Pinpoint the cell where the given text exists, returning its [X, Y] midpoint coordinate. 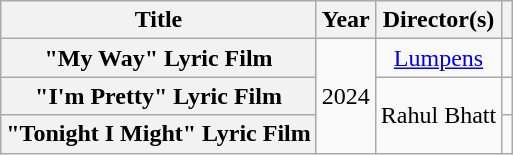
Lumpens [438, 58]
"I'm Pretty" Lyric Film [159, 96]
Rahul Bhatt [438, 115]
Year [346, 20]
Director(s) [438, 20]
"My Way" Lyric Film [159, 58]
2024 [346, 96]
Title [159, 20]
"Tonight I Might" Lyric Film [159, 134]
